Provide the [X, Y] coordinate of the cell's center where the given text is located.  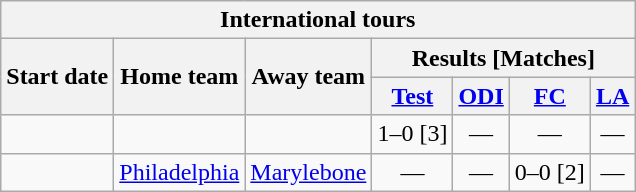
Marylebone [308, 172]
Results [Matches] [504, 58]
LA [612, 96]
0–0 [2] [550, 172]
Philadelphia [180, 172]
FC [550, 96]
Start date [58, 77]
Home team [180, 77]
ODI [481, 96]
Away team [308, 77]
Test [412, 96]
1–0 [3] [412, 134]
International tours [318, 20]
